Identify which cell holds the provided text, then report its [X, Y] central coordinate. 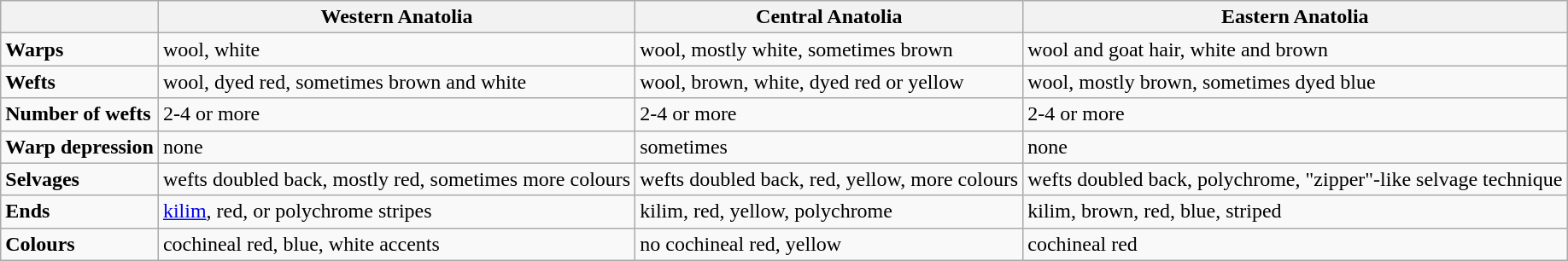
wool, mostly brown, sometimes dyed blue [1295, 82]
cochineal red, blue, white accents [396, 244]
kilim, red, or polychrome stripes [396, 212]
wool, brown, white, dyed red or yellow [829, 82]
wefts doubled back, polychrome, "zipper"-like selvage technique [1295, 179]
Number of wefts [80, 114]
Colours [80, 244]
wool, white [396, 49]
wool, mostly white, sometimes brown [829, 49]
Ends [80, 212]
wool, dyed red, sometimes brown and white [396, 82]
wefts doubled back, mostly red, sometimes more colours [396, 179]
wefts doubled back, red, yellow, more colours [829, 179]
Selvages [80, 179]
Central Anatolia [829, 17]
Warps [80, 49]
Wefts [80, 82]
kilim, brown, red, blue, striped [1295, 212]
no cochineal red, yellow [829, 244]
Eastern Anatolia [1295, 17]
sometimes [829, 147]
kilim, red, yellow, polychrome [829, 212]
wool and goat hair, white and brown [1295, 49]
Warp depression [80, 147]
Western Anatolia [396, 17]
cochineal red [1295, 244]
